Locate the cell with the specified text and output its (X, Y) center coordinate. 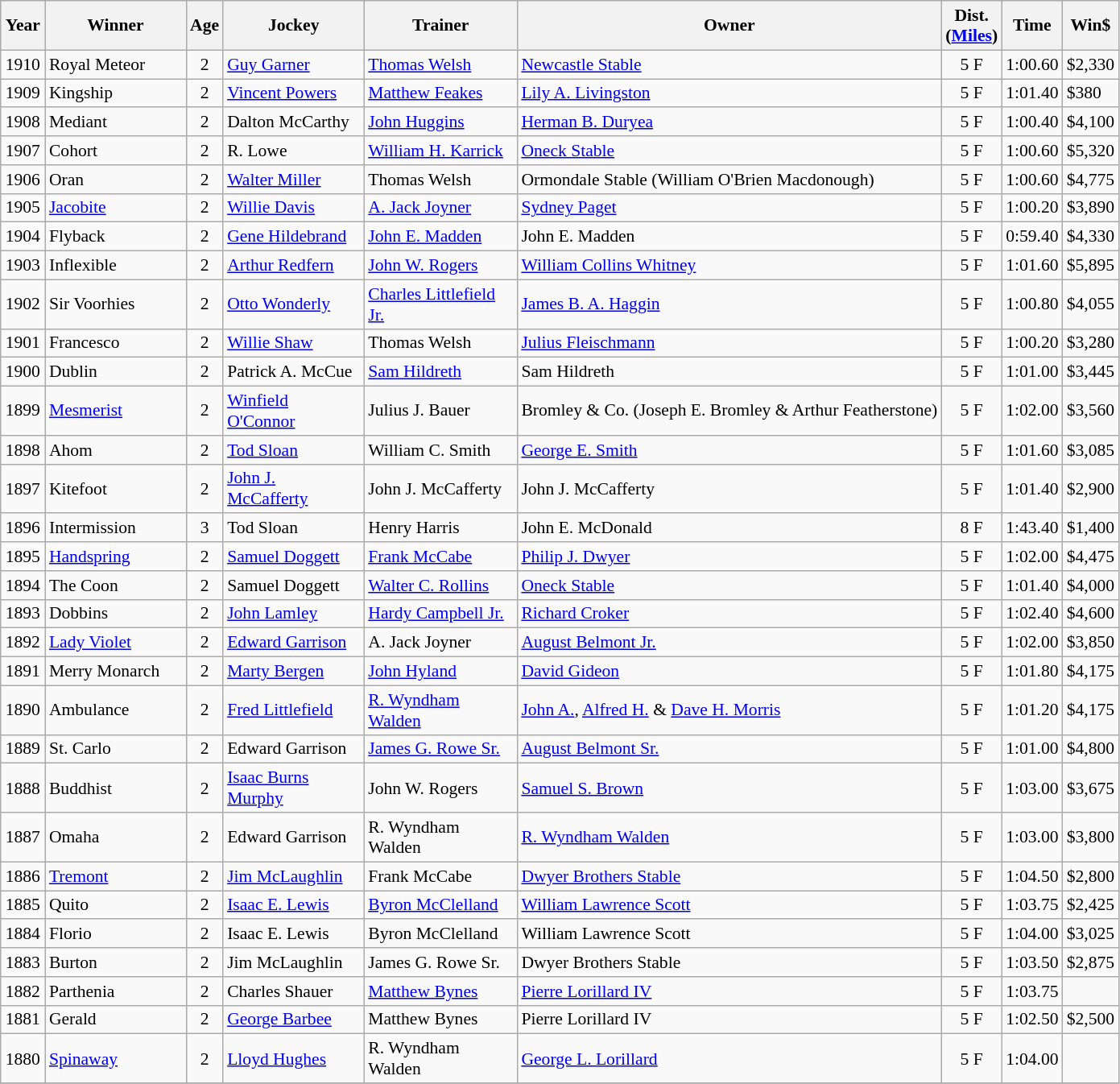
Newcastle Stable (729, 64)
1:02.50 (1032, 1020)
Time (1032, 26)
Francesco (116, 343)
1:03.50 (1032, 962)
1888 (23, 788)
1890 (23, 710)
1894 (23, 585)
$3,560 (1090, 411)
Royal Meteor (116, 64)
Willie Davis (293, 208)
1905 (23, 208)
Julius J. Bauer (440, 411)
$3,850 (1090, 643)
$4,475 (1090, 556)
Fred Littlefield (293, 710)
1:02.40 (1032, 614)
Patrick A. McCue (293, 372)
Gene Hildebrand (293, 237)
Philip J. Dwyer (729, 556)
0:59.40 (1032, 237)
Handspring (116, 556)
Tremont (116, 876)
1889 (23, 749)
Buddhist (116, 788)
John Huggins (440, 122)
John Hyland (440, 672)
1910 (23, 64)
1902 (23, 304)
Sir Voorhies (116, 304)
Charles Littlefield Jr. (440, 304)
$4,100 (1090, 122)
Dalton McCarthy (293, 122)
St. Carlo (116, 749)
1904 (23, 237)
$4,330 (1090, 237)
Florio (116, 934)
$3,280 (1090, 343)
Bromley & Co. (Joseph E. Bromley & Arthur Featherstone) (729, 411)
Isaac Burns Murphy (293, 788)
1909 (23, 93)
1882 (23, 991)
George E. Smith (729, 450)
1895 (23, 556)
$5,895 (1090, 266)
3 (205, 528)
Julius Fleischmann (729, 343)
$4,775 (1090, 180)
Intermission (116, 528)
William H. Karrick (440, 151)
$4,800 (1090, 749)
1883 (23, 962)
Burton (116, 962)
$380 (1090, 93)
1891 (23, 672)
Ambulance (116, 710)
Willie Shaw (293, 343)
1906 (23, 180)
Walter C. Rollins (440, 585)
Lady Violet (116, 643)
Samuel S. Brown (729, 788)
Otto Wonderly (293, 304)
John Lamley (293, 614)
William Collins Whitney (729, 266)
$3,025 (1090, 934)
$3,085 (1090, 450)
1:43.40 (1032, 528)
Jacobite (116, 208)
$2,500 (1090, 1020)
Trainer (440, 26)
Kitefoot (116, 488)
1885 (23, 905)
1:01.20 (1032, 710)
Win$ (1090, 26)
Henry Harris (440, 528)
Quito (116, 905)
1892 (23, 643)
William C. Smith (440, 450)
Matthew Feakes (440, 93)
1903 (23, 266)
Mesmerist (116, 411)
1897 (23, 488)
1886 (23, 876)
Sydney Paget (729, 208)
$3,890 (1090, 208)
$2,800 (1090, 876)
Cohort (116, 151)
James B. A. Haggin (729, 304)
Ahom (116, 450)
Lily A. Livingston (729, 93)
1901 (23, 343)
$5,320 (1090, 151)
Herman B. Duryea (729, 122)
8 F (971, 528)
August Belmont Sr. (729, 749)
Marty Bergen (293, 672)
Flyback (116, 237)
August Belmont Jr. (729, 643)
Merry Monarch (116, 672)
Hardy Campbell Jr. (440, 614)
Vincent Powers (293, 93)
Winner (116, 26)
$3,445 (1090, 372)
Winfield O'Connor (293, 411)
$2,330 (1090, 64)
$2,900 (1090, 488)
$4,055 (1090, 304)
$3,800 (1090, 838)
Age (205, 26)
1893 (23, 614)
Dublin (116, 372)
1907 (23, 151)
$1,400 (1090, 528)
Arthur Redfern (293, 266)
Year (23, 26)
George Barbee (293, 1020)
1881 (23, 1020)
1887 (23, 838)
1908 (23, 122)
Charles Shauer (293, 991)
1896 (23, 528)
$2,875 (1090, 962)
Kingship (116, 93)
John E. McDonald (729, 528)
$4,600 (1090, 614)
$4,000 (1090, 585)
Guy Garner (293, 64)
Lloyd Hughes (293, 1058)
David Gideon (729, 672)
Richard Croker (729, 614)
1880 (23, 1058)
Parthenia (116, 991)
Dobbins (116, 614)
Owner (729, 26)
Spinaway (116, 1058)
1:00.80 (1032, 304)
John A., Alfred H. & Dave H. Morris (729, 710)
Mediant (116, 122)
1898 (23, 450)
$2,425 (1090, 905)
Dist. (Miles) (971, 26)
1900 (23, 372)
1884 (23, 934)
1899 (23, 411)
Jockey (293, 26)
R. Lowe (293, 151)
Inflexible (116, 266)
$3,675 (1090, 788)
1:00.40 (1032, 122)
1:04.50 (1032, 876)
George L. Lorillard (729, 1058)
Oran (116, 180)
Ormondale Stable (William O'Brien Macdonough) (729, 180)
Gerald (116, 1020)
The Coon (116, 585)
Omaha (116, 838)
Walter Miller (293, 180)
1:01.80 (1032, 672)
